Capture the cell that displays the provided text and extract its (x, y) central coordinate. 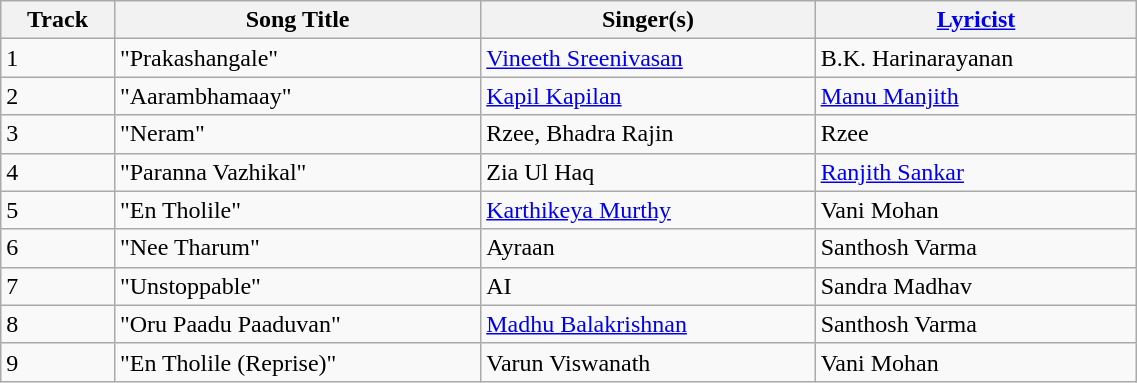
Sandra Madhav (976, 286)
8 (58, 324)
6 (58, 248)
"Prakashangale" (297, 58)
Manu Manjith (976, 96)
Rzee (976, 134)
Song Title (297, 20)
B.K. Harinarayanan (976, 58)
"Neram" (297, 134)
9 (58, 362)
"Oru Paadu Paaduvan" (297, 324)
"En Tholile (Reprise)" (297, 362)
Track (58, 20)
Vineeth Sreenivasan (648, 58)
Kapil Kapilan (648, 96)
1 (58, 58)
2 (58, 96)
Zia Ul Haq (648, 172)
"En Tholile" (297, 210)
4 (58, 172)
AI (648, 286)
Singer(s) (648, 20)
Madhu Balakrishnan (648, 324)
Rzee, Bhadra Rajin (648, 134)
"Paranna Vazhikal" (297, 172)
Varun Viswanath (648, 362)
"Unstoppable" (297, 286)
Lyricist (976, 20)
7 (58, 286)
Karthikeya Murthy (648, 210)
"Aarambhamaay" (297, 96)
Ranjith Sankar (976, 172)
Ayraan (648, 248)
"Nee Tharum" (297, 248)
3 (58, 134)
5 (58, 210)
